From the cell containing the given text, extract its center point as (x, y) coordinate. 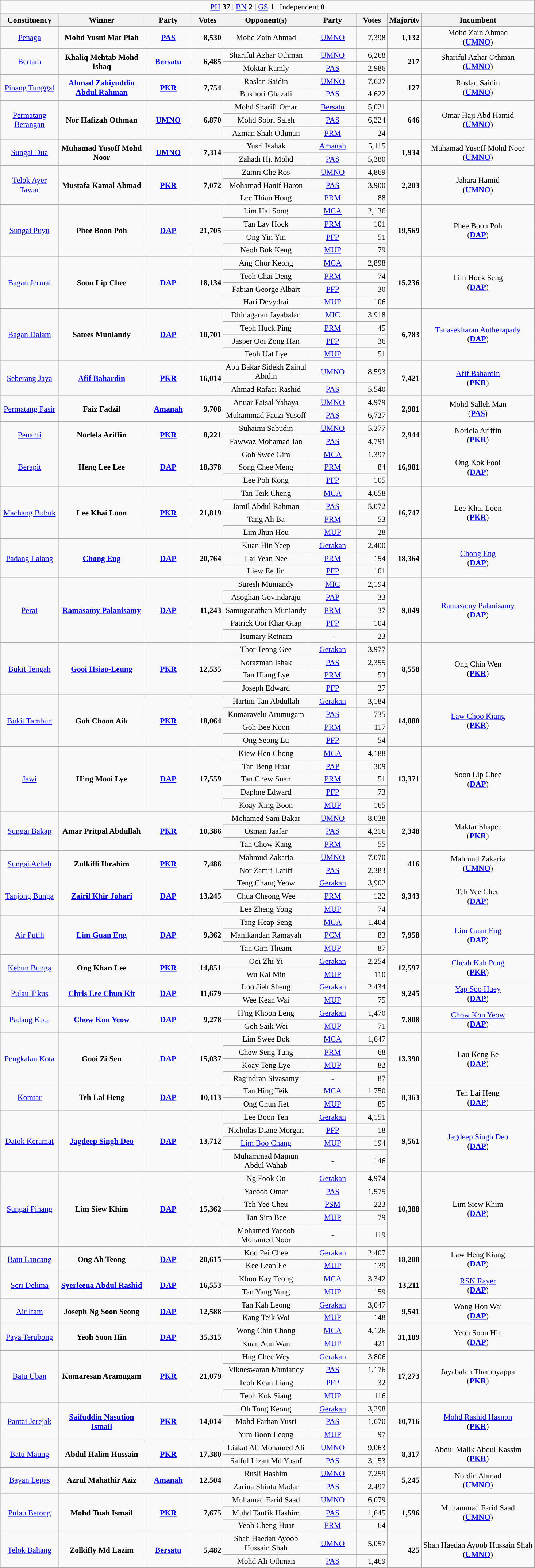
Pulau Betong (30, 1513)
Lee Poh Kong (266, 480)
Yusri Isahak (266, 146)
Manikandan Ramayah (266, 935)
Lim Hock Seng(DAP) (478, 283)
16,014 (207, 379)
10,386 (207, 831)
Hartini Tan Abdullah (266, 702)
3,900 (372, 185)
16,747 (404, 513)
17,380 (207, 1454)
32 (372, 1383)
2,203 (404, 185)
Lee Boon Ten (266, 1117)
646 (404, 120)
154 (372, 559)
10,716 (404, 1422)
Tan Chow Kang (266, 845)
Mohd Salleh Man(PAS) (478, 409)
Law Heng Kiang(DAP) (478, 1259)
Tan Sim Bee (266, 1218)
H’ng Mooi Lye (101, 779)
88 (372, 198)
5,057 (372, 1543)
1,934 (404, 152)
19,569 (404, 231)
Thor Teong Gee (266, 649)
9,362 (207, 935)
Jawi (30, 779)
11,243 (207, 610)
Abdul Halim Hussain (101, 1454)
2,136 (372, 211)
Permatang Pasir (30, 409)
6,224 (372, 120)
Wu Kai Min (266, 974)
Norlela Ariffin(PKR) (478, 435)
24 (372, 133)
12,504 (207, 1480)
1,176 (372, 1370)
Yeoh Cheng Huat (266, 1526)
Song Chee Meng (266, 467)
Afif Bahardin (101, 379)
6,727 (372, 416)
122 (372, 896)
Lim Hai Song (266, 211)
13,390 (404, 1059)
Ramasamy Palanisamy (101, 610)
16,553 (207, 1286)
27 (372, 688)
6,870 (207, 120)
Faiz Fadzil (101, 409)
Mohd Tuah Ismail (101, 1513)
7,398 (372, 37)
15,037 (207, 1059)
7,627 (372, 81)
Maktar Shapee(PKR) (478, 831)
7,754 (207, 88)
Kang Teik Woi (266, 1318)
Syerleena Abdul Rashid (101, 1286)
55 (372, 845)
Batu Uban (30, 1376)
116 (372, 1396)
Lim Siew Khim(DAP) (478, 1209)
8,317 (404, 1454)
1,132 (404, 37)
Ong Khan Lee (101, 968)
Teh Yee Cheu (266, 1205)
PCM (332, 935)
1,750 (372, 1091)
Rusli Hashim (266, 1474)
Mohd Shariff Omar (266, 107)
Datok Keramat (30, 1142)
Muhamad Yusoff Mohd Noor(UMNO) (478, 152)
21,819 (207, 513)
Nordin Ahmad(UMNO) (478, 1480)
7,314 (207, 152)
Khoo Kay Teong (266, 1279)
Telok Ayer Tawar (30, 185)
Sungai Acheh (30, 864)
13,712 (207, 1142)
Perai (30, 610)
64 (372, 1526)
Bagan Dalam (30, 335)
Lim Siew Khim (101, 1209)
Zarina Shinta Madar (266, 1487)
4,658 (372, 494)
4,974 (372, 1179)
Ahmad Zakiyuddin Abdul Rahman (101, 88)
Wong Hon Wai(DAP) (478, 1311)
85 (372, 1104)
Pinang Tunggal (30, 88)
14,014 (207, 1422)
Machang Bubuk (30, 513)
Jasper Ooi Zong Han (266, 341)
8,593 (372, 372)
84 (372, 467)
Ong Seong Lu (266, 741)
Bukit Tambun (30, 721)
Sungai Bakap (30, 831)
3,047 (372, 1305)
Majority (404, 20)
1,670 (372, 1422)
Tan Hing Teik (266, 1091)
Zairil Khir Johari (101, 896)
Daphne Edward (266, 792)
Penaga (30, 37)
Patrick Ooi Khar Giap (266, 623)
18,134 (207, 283)
Ng Fook On (266, 1179)
735 (372, 714)
Kebun Bunga (30, 968)
5,380 (372, 159)
10,113 (207, 1097)
54 (372, 741)
PH 37 | BN 2 | GS 1 | Independent 0 (267, 7)
Nor Zamri Latiff (266, 870)
Law Choo Kiang(PKR) (478, 721)
4,979 (372, 402)
14,851 (207, 968)
18,064 (207, 721)
7,421 (404, 379)
106 (372, 302)
Pengkalan Kota (30, 1059)
3,977 (372, 649)
110 (372, 974)
Ong Chin Wen(PKR) (478, 669)
217 (404, 62)
Teoh Huck Ping (266, 328)
7,808 (404, 1020)
16,981 (404, 468)
2,383 (372, 870)
17,273 (404, 1376)
Yeoh Soon Hin (101, 1337)
Koo Pei Chee (266, 1253)
Muhammad Farid Saad(UMNO) (478, 1513)
71 (372, 1026)
Tan Hiang Lye (266, 675)
421 (372, 1344)
82 (372, 1065)
Soon Lip Chee (101, 283)
Komtar (30, 1097)
2,986 (372, 68)
Mohd Yusni Mat Piah (101, 37)
Seberang Jaya (30, 379)
Ong Yin Yin (266, 237)
Lim Boo Chang (266, 1143)
Samuganathan Muniandy (266, 610)
Tan Teik Cheng (266, 494)
Lim Swee Bok (266, 1039)
Ahmad Rafaei Rashid (266, 390)
4,151 (372, 1117)
Soon Lip Chee(DAP) (478, 779)
Jayabalan Thambyappa(PKR) (478, 1376)
Padang Lalang (30, 558)
Mohd Farhan Yusri (266, 1422)
Satees Muniandy (101, 335)
11,679 (207, 994)
17,559 (207, 779)
Amar Pritpal Abdullah (101, 831)
Norazman Ishak (266, 663)
Shah Haedan Ayoob Hussain Shah (266, 1543)
7,072 (207, 185)
Lee Thian Hong (266, 198)
Goh Swee Gim (266, 455)
12,597 (404, 968)
Mohd Zain Ahmad(UMNO) (478, 37)
Opponent(s) (266, 20)
127 (404, 88)
Saiful Lizan Md Yusuf (266, 1461)
Mohamed Sani Bakar (266, 818)
Wee Kean Wai (266, 1000)
Shariful Azhar Othman(UMNO) (478, 62)
7,070 (372, 857)
165 (372, 806)
4,188 (372, 753)
8,558 (404, 669)
Asoghan Govindaraju (266, 598)
31,189 (404, 1337)
Hari Devydrai (266, 302)
3,298 (372, 1409)
Tan Chew Suan (266, 779)
Zamri Che Ros (266, 172)
2,497 (372, 1487)
1,404 (372, 922)
21,079 (207, 1376)
Kee Lean Ee (266, 1266)
20,764 (207, 558)
Bagan Jermal (30, 283)
Muhamad Farid Saad (266, 1500)
Anuar Faisal Yahaya (266, 402)
Chow Kon Yeow (101, 1020)
Tanjong Bunga (30, 896)
Goh Bee Koon (266, 727)
9,343 (404, 896)
Teoh Kok Siang (266, 1396)
13,211 (404, 1286)
Khaliq Mehtab Mohd Ishaq (101, 62)
1,645 (372, 1513)
Incumbent (478, 20)
Chris Lee Chun Kit (101, 994)
Lee Khai Loon(PKR) (478, 513)
Koay Teng Lye (266, 1065)
Liakat Ali Mohamed Ali (266, 1448)
Mohd Sobri Saleh (266, 120)
Liew Ee Jin (266, 571)
18,208 (404, 1259)
146 (372, 1161)
73 (372, 792)
Muhammad Fauzi Yusoff (266, 416)
Teng Chang Yeow (266, 883)
Phee Boon Poh(DAP) (478, 231)
18,364 (404, 558)
148 (372, 1318)
Mahmud Zakaria(UMNO) (478, 864)
Mahmud Zakaria (266, 857)
Teoh Uat Lye (266, 354)
2,407 (372, 1253)
Batu Maung (30, 1454)
416 (404, 864)
Yim Boon Leong (266, 1435)
Penanti (30, 435)
Jahara Hamid(UMNO) (478, 185)
Paya Terubong (30, 1337)
45 (372, 328)
9,063 (372, 1448)
3,902 (372, 883)
Bertam (30, 62)
Muhammad Majnun Abdul Wahab (266, 1161)
Fabian George Albart (266, 289)
Pulau Tikus (30, 994)
1,397 (372, 455)
21,705 (207, 231)
Suresh Muniandy (266, 584)
30 (372, 289)
2,944 (404, 435)
7,675 (207, 1513)
Abu Bakar Sidekh Zainul Abidin (266, 372)
3,918 (372, 315)
Muhd Taufik Hashim (266, 1513)
9,541 (404, 1311)
Oh Tong Keong (266, 1409)
8,363 (404, 1097)
6,783 (404, 335)
Fawwaz Mohamad Jan (266, 441)
Tan Lay Hock (266, 224)
Vikneswaran Muniandy (266, 1370)
Abdul Malik Abdul Kassim(PKR) (478, 1454)
Omar Haji Abd Hamid(UMNO) (478, 120)
6,268 (372, 55)
Lim Guan Eng (101, 935)
3,153 (372, 1461)
Air Putih (30, 935)
Isumary Retnam (266, 637)
4,791 (372, 441)
1,647 (372, 1039)
Ong Kok Fooi(DAP) (478, 468)
68 (372, 1053)
Teoh Kean Liang (266, 1383)
Shariful Azhar Othman (266, 55)
2,254 (372, 961)
7,259 (372, 1474)
8,038 (372, 818)
5,021 (372, 107)
10,388 (404, 1209)
Pantai Jerejak (30, 1422)
5,540 (372, 390)
14,880 (404, 721)
Joseph Edward (266, 688)
1,575 (372, 1192)
Tan Beng Huat (266, 766)
Koay Xing Boon (266, 806)
Mohamad Hanif Haron (266, 185)
Chow Kon Yeow(DAP) (478, 1020)
5,072 (372, 506)
104 (372, 623)
15,236 (404, 283)
Berapit (30, 468)
Lim Guan Eng(DAP) (478, 935)
Kumaravelu Arumugam (266, 714)
Heng Lee Lee (101, 468)
Shah Haedan Ayoob Hussain Shah(UMNO) (478, 1550)
3,342 (372, 1279)
Osman Jaafar (266, 831)
Jagdeep Singh Deo(DAP) (478, 1142)
2,898 (372, 263)
Tan Kah Leong (266, 1305)
5,482 (207, 1550)
2,981 (404, 409)
Lai Yean Nee (266, 559)
6,485 (207, 62)
5,277 (372, 429)
97 (372, 1435)
3,184 (372, 702)
Teh Yee Cheu(DAP) (478, 896)
Zolkifly Md Lazim (101, 1550)
Teoh Chai Deng (266, 276)
PSM (332, 1205)
Ang Chor Keong (266, 263)
13,245 (207, 896)
Mohd Ali Othman (266, 1561)
159 (372, 1292)
Wong Chin Chong (266, 1331)
Saifuddin Nasution Ismail (101, 1422)
Yacoob Omar (266, 1192)
18 (372, 1130)
Air Itam (30, 1311)
Padang Kota (30, 1020)
Goh Choon Aik (101, 721)
9,561 (404, 1142)
7,486 (207, 864)
12,535 (207, 669)
Dhinagaran Jayabalan (266, 315)
20,615 (207, 1259)
Norlela Ariffin (101, 435)
Mustafa Kamal Ahmad (101, 185)
Goh Saik Wei (266, 1026)
Teh Lai Heng(DAP) (478, 1097)
4,126 (372, 1331)
1,470 (372, 1013)
Bukhori Ghazali (266, 94)
223 (372, 1205)
23 (372, 637)
Chong Eng(DAP) (478, 558)
Sungai Puyu (30, 231)
Kiew Hen Chong (266, 753)
Batu Lancang (30, 1259)
83 (372, 935)
1,469 (372, 1561)
309 (372, 766)
9,049 (404, 610)
Bukit Tengah (30, 669)
Tang Heap Seng (266, 922)
8,530 (207, 37)
9,708 (207, 409)
Hng Chee Wey (266, 1357)
Tan Gim Theam (266, 949)
Kuan Hin Yeep (266, 545)
Joseph Ng Soon Seong (101, 1311)
5,245 (404, 1480)
Kuan Aun Wan (266, 1344)
Chew Seng Tung (266, 1053)
Tang Ah Ba (266, 520)
Loo Jieh Sheng (266, 987)
33 (372, 598)
H'ng Khoon Leng (266, 1013)
Muhamad Yusoff Mohd Noor (101, 152)
2,348 (404, 831)
2,400 (372, 545)
Teh Lai Heng (101, 1097)
2,355 (372, 663)
Sungai Pinang (30, 1209)
12,588 (207, 1311)
2,434 (372, 987)
Sungai Dua (30, 152)
3,806 (372, 1357)
139 (372, 1266)
28 (372, 533)
Gooi Zi Sen (101, 1059)
Yap Soo Huey(DAP) (478, 994)
425 (404, 1550)
119 (372, 1235)
8,221 (207, 435)
36 (372, 341)
Chua Cheong Wee (266, 896)
Lau Keng Ee(DAP) (478, 1059)
Ramasamy Palanisamy(DAP) (478, 610)
4,622 (372, 94)
37 (372, 610)
Ragindran Sivasamy (266, 1078)
Tan Yang Yung (266, 1292)
105 (372, 480)
Azman Shah Othman (266, 133)
194 (372, 1143)
18,378 (207, 468)
35,315 (207, 1337)
Azrul Mahathir Aziz (101, 1480)
4,316 (372, 831)
9,278 (207, 1020)
2,194 (372, 584)
75 (372, 1000)
4,869 (372, 172)
Phee Boon Poh (101, 231)
Zulkifli Ibrahim (101, 864)
Constituency (30, 20)
Kumaresan Aramugam (101, 1376)
Zahadi Hj. Mohd (266, 159)
Suhaimi Sabudin (266, 429)
5,115 (372, 146)
Bayan Lepas (30, 1480)
Gooi Hsiao-Leung (101, 669)
Cheah Kah Peng(PKR) (478, 968)
15,362 (207, 1209)
Yeoh Soon Hin(DAP) (478, 1337)
Telok Bahang (30, 1550)
Chong Eng (101, 558)
9,245 (404, 994)
RSN Rayer(DAP) (478, 1286)
Permatang Berangan (30, 120)
Moktar Ramly (266, 68)
Roslan Saidin(UMNO) (478, 88)
Lee Zheng Yong (266, 909)
Neoh Bok Keng (266, 250)
10,701 (207, 335)
6,079 (372, 1500)
Mohd Zain Ahmad (266, 37)
Jagdeep Singh Deo (101, 1142)
Jamil Abdul Rahman (266, 506)
Seri Delima (30, 1286)
Roslan Saidin (266, 81)
7,958 (404, 935)
Afif Bahardin(PKR) (478, 379)
13,371 (404, 779)
117 (372, 727)
Ooi Zhi Yi (266, 961)
Winner (101, 20)
Nicholas Diane Morgan (266, 1130)
Mohd Rashid Hasnon(PKR) (478, 1422)
Ong Chun Jiet (266, 1104)
Mohamed Yacoob Mohamed Noor (266, 1235)
Nor Hafizah Othman (101, 120)
Tanasekharan Autherapady(DAP) (478, 335)
Lim Jhun Hou (266, 533)
1,596 (404, 1513)
Ong Ah Teong (101, 1259)
Lee Khai Loon (101, 513)
